From the cell containing the given text, extract its center point as [x, y] coordinate. 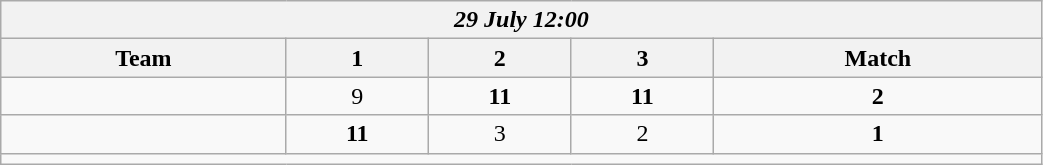
Match [878, 58]
9 [358, 96]
29 July 12:00 [522, 20]
Team [144, 58]
